For the text-containing cell, return its midpoint in [x, y] coordinate format. 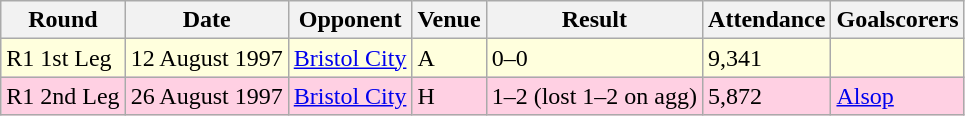
A [449, 58]
R1 1st Leg [63, 58]
R1 2nd Leg [63, 96]
Attendance [767, 20]
Result [594, 20]
Opponent [350, 20]
0–0 [594, 58]
12 August 1997 [206, 58]
Goalscorers [898, 20]
1–2 (lost 1–2 on agg) [594, 96]
H [449, 96]
Venue [449, 20]
Date [206, 20]
Round [63, 20]
9,341 [767, 58]
26 August 1997 [206, 96]
Alsop [898, 96]
5,872 [767, 96]
